Detect which cell encompasses the target text, then output its (x, y) center coordinate. 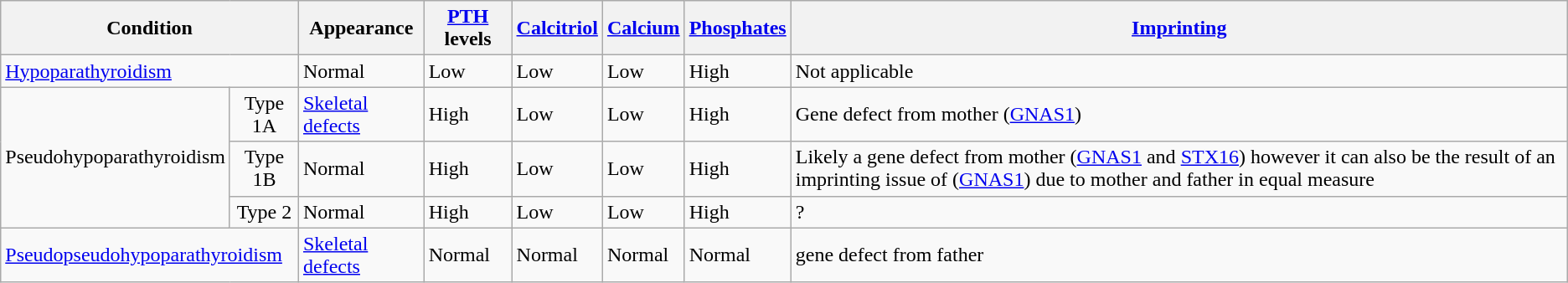
? (1179, 212)
Gene defect from mother (GNAS1) (1179, 114)
Type 2 (264, 212)
Type 1A (264, 114)
Hypoparathyroidism (150, 71)
Calcitriol (557, 28)
Appearance (361, 28)
gene defect from father (1179, 255)
Imprinting (1179, 28)
Pseudopseudohypoparathyroidism (150, 255)
PTH levels (467, 28)
Calcium (643, 28)
Phosphates (737, 28)
Type 1B (264, 169)
Condition (150, 28)
Not applicable (1179, 71)
Pseudohypoparathyroidism (116, 157)
